Determine the (X, Y) coordinate at the center of the cell enclosing the given text.  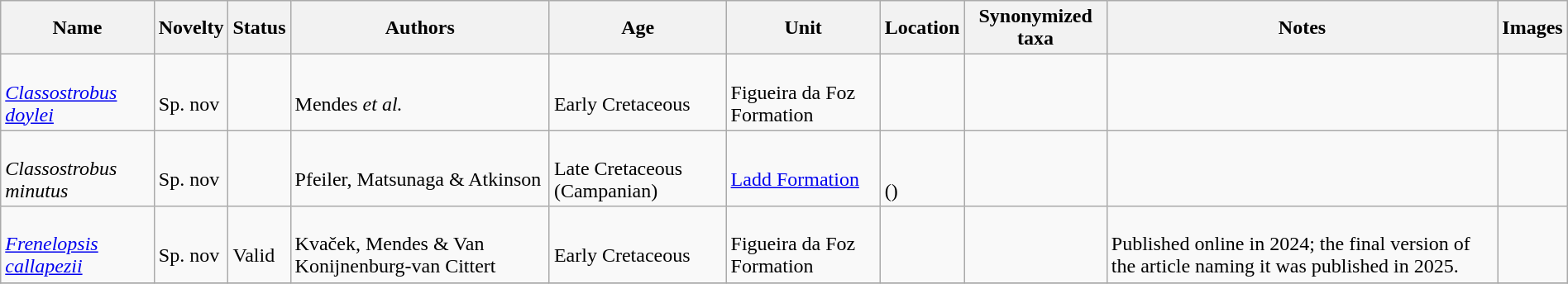
Name (78, 28)
Location (922, 28)
Status (260, 28)
Authors (420, 28)
Mendes et al. (420, 92)
Pfeiler, Matsunaga & Atkinson (420, 168)
Published online in 2024; the final version of the article naming it was published in 2025. (1302, 244)
Ladd Formation (803, 168)
Frenelopsis callapezii (78, 244)
Synonymized taxa (1035, 28)
Valid (260, 244)
Novelty (191, 28)
Notes (1302, 28)
() (922, 168)
Classostrobus minutus (78, 168)
Classostrobus doylei (78, 92)
Kvaček, Mendes & Van Konijnenburg-van Cittert (420, 244)
Unit (803, 28)
Images (1532, 28)
Late Cretaceous (Campanian) (638, 168)
Age (638, 28)
